Provide the (x, y) coordinate of the cell's center where the given text is located.  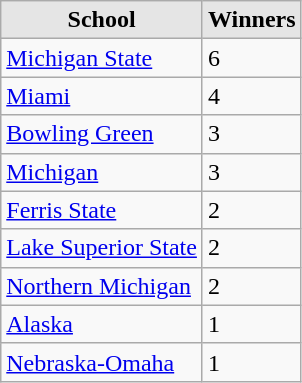
Michigan State (102, 58)
School (102, 20)
Michigan (102, 172)
Lake Superior State (102, 248)
Nebraska-Omaha (102, 362)
Northern Michigan (102, 286)
Ferris State (102, 210)
Miami (102, 96)
4 (252, 96)
Alaska (102, 324)
6 (252, 58)
Bowling Green (102, 134)
Winners (252, 20)
